Return (x, y) of the center of cell containing provided text 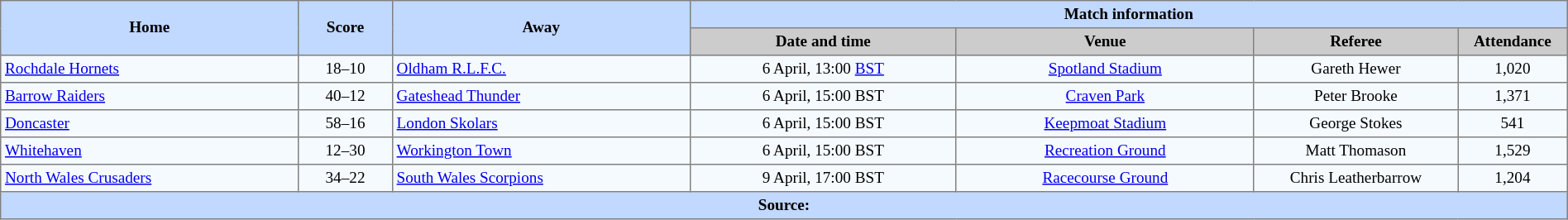
Venue (1105, 41)
Matt Thomason (1355, 151)
Craven Park (1105, 96)
18–10 (346, 69)
Home (150, 28)
Attendance (1513, 41)
George Stokes (1355, 124)
6 April, 13:00 BST (823, 69)
Doncaster (150, 124)
9 April, 17:00 BST (823, 179)
Whitehaven (150, 151)
Workington Town (541, 151)
Spotland Stadium (1105, 69)
Recreation Ground (1105, 151)
541 (1513, 124)
12–30 (346, 151)
1,529 (1513, 151)
Referee (1355, 41)
South Wales Scorpions (541, 179)
London Skolars (541, 124)
1,020 (1513, 69)
Gareth Hewer (1355, 69)
Peter Brooke (1355, 96)
Racecourse Ground (1105, 179)
Match information (1128, 15)
Date and time (823, 41)
Oldham R.L.F.C. (541, 69)
1,204 (1513, 179)
Gateshead Thunder (541, 96)
Barrow Raiders (150, 96)
40–12 (346, 96)
58–16 (346, 124)
Away (541, 28)
Source: (784, 205)
Chris Leatherbarrow (1355, 179)
Rochdale Hornets (150, 69)
Score (346, 28)
1,371 (1513, 96)
North Wales Crusaders (150, 179)
Keepmoat Stadium (1105, 124)
34–22 (346, 179)
